Search for the cell housing the specified text and yield its [x, y] center coordinate. 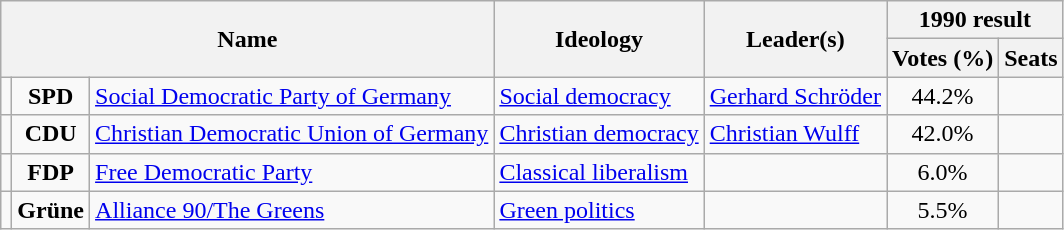
Seats [1031, 58]
6.0% [942, 172]
44.2% [942, 96]
CDU [51, 134]
Grüne [51, 210]
Ideology [599, 39]
5.5% [942, 210]
Social Democratic Party of Germany [292, 96]
Alliance 90/The Greens [292, 210]
Green politics [599, 210]
Gerhard Schröder [795, 96]
Leader(s) [795, 39]
SPD [51, 96]
Votes (%) [942, 58]
42.0% [942, 134]
Free Democratic Party [292, 172]
Christian Wulff [795, 134]
FDP [51, 172]
Social democracy [599, 96]
Name [248, 39]
1990 result [974, 20]
Christian Democratic Union of Germany [292, 134]
Classical liberalism [599, 172]
Christian democracy [599, 134]
